Extract the (X, Y) coordinate from the center of the cell holding the provided text.  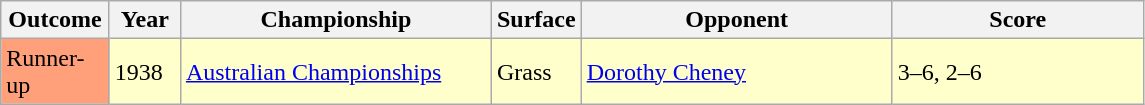
Surface (536, 20)
Australian Championships (336, 72)
Outcome (56, 20)
Runner-up (56, 72)
Championship (336, 20)
Dorothy Cheney (736, 72)
Score (1018, 20)
3–6, 2–6 (1018, 72)
Opponent (736, 20)
1938 (144, 72)
Grass (536, 72)
Year (144, 20)
